From the cell containing the given text, extract its center point as [X, Y] coordinate. 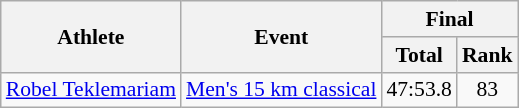
Event [281, 36]
47:53.8 [418, 90]
Final [449, 19]
Total [418, 55]
83 [488, 90]
Men's 15 km classical [281, 90]
Robel Teklemariam [91, 90]
Athlete [91, 36]
Rank [488, 55]
